Scan for the cell matching the given text and deliver its [x, y] coordinate at center. 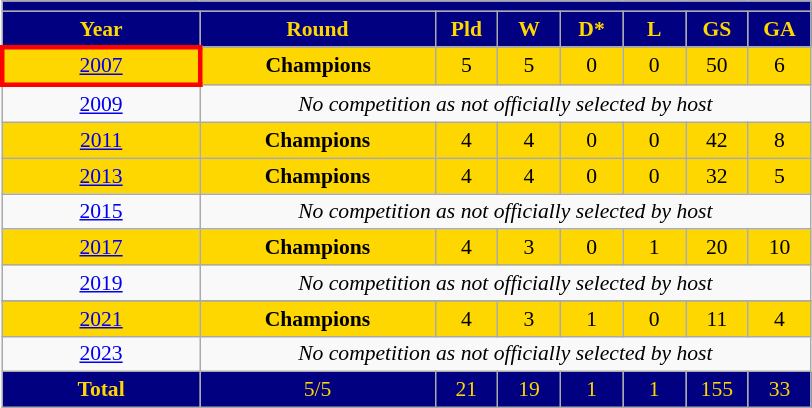
GA [780, 29]
42 [718, 141]
2019 [101, 283]
2011 [101, 141]
2007 [101, 66]
2013 [101, 176]
5/5 [318, 390]
2015 [101, 212]
10 [780, 248]
2023 [101, 354]
8 [780, 141]
21 [466, 390]
32 [718, 176]
50 [718, 66]
L [654, 29]
33 [780, 390]
GS [718, 29]
Year [101, 29]
2017 [101, 248]
Round [318, 29]
W [530, 29]
2021 [101, 319]
19 [530, 390]
2009 [101, 104]
Total [101, 390]
20 [718, 248]
11 [718, 319]
155 [718, 390]
D* [592, 29]
Pld [466, 29]
6 [780, 66]
